Provide the [X, Y] coordinate of the cell's center where the given text is located.  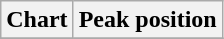
Peak position [148, 20]
Chart [37, 20]
